Determine the (X, Y) coordinate at the center of the cell enclosing the given text.  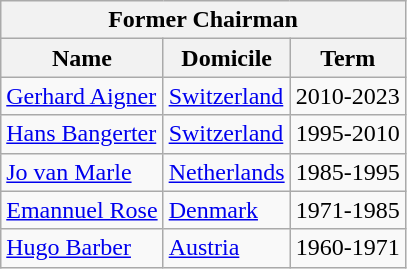
Jo van Marle (82, 172)
1985-1995 (348, 172)
Name (82, 58)
Former Chairman (203, 20)
Domicile (226, 58)
1960-1971 (348, 248)
2010-2023 (348, 96)
Emannuel Rose (82, 210)
1995-2010 (348, 134)
Hans Bangerter (82, 134)
Term (348, 58)
Gerhard Aigner (82, 96)
Austria (226, 248)
Denmark (226, 210)
Netherlands (226, 172)
Hugo Barber (82, 248)
1971-1985 (348, 210)
